Locate the cell with the specified text and output its (x, y) center coordinate. 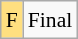
Final (50, 20)
F (12, 20)
